Detect which cell encompasses the target text, then output its [x, y] center coordinate. 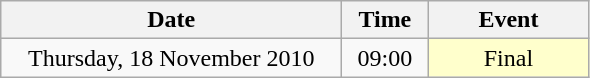
Time [385, 20]
Thursday, 18 November 2010 [172, 58]
09:00 [385, 58]
Final [508, 58]
Event [508, 20]
Date [172, 20]
